Locate the cell with the specified text and output its [X, Y] center coordinate. 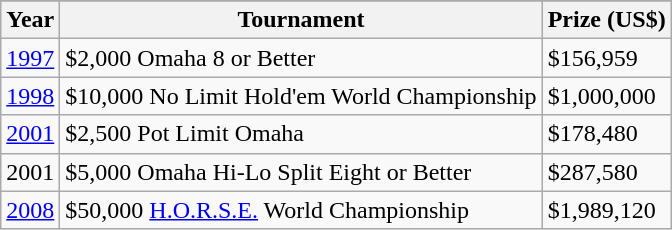
$2,500 Pot Limit Omaha [301, 134]
$2,000 Omaha 8 or Better [301, 58]
Prize (US$) [606, 20]
$5,000 Omaha Hi-Lo Split Eight or Better [301, 172]
2008 [30, 210]
1997 [30, 58]
Year [30, 20]
$156,959 [606, 58]
$287,580 [606, 172]
$178,480 [606, 134]
$50,000 H.O.R.S.E. World Championship [301, 210]
Tournament [301, 20]
1998 [30, 96]
$1,000,000 [606, 96]
$10,000 No Limit Hold'em World Championship [301, 96]
$1,989,120 [606, 210]
